Identify which cell holds the provided text, then report its [x, y] central coordinate. 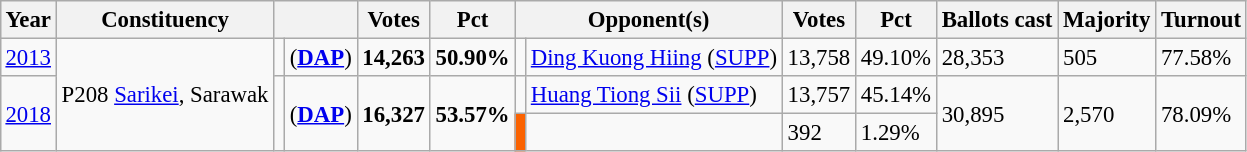
77.58% [1202, 57]
49.10% [896, 57]
53.57% [472, 114]
50.90% [472, 57]
Majority [1107, 20]
Ding Kuong Hiing (SUPP) [654, 57]
Constituency [165, 20]
2,570 [1107, 114]
16,327 [394, 114]
Turnout [1202, 20]
P208 Sarikei, Sarawak [165, 94]
14,263 [394, 57]
2018 [28, 114]
1.29% [896, 133]
505 [1107, 57]
13,758 [818, 57]
30,895 [996, 114]
28,353 [996, 57]
Year [28, 20]
Ballots cast [996, 20]
78.09% [1202, 114]
2013 [28, 57]
392 [818, 133]
13,757 [818, 95]
Huang Tiong Sii (SUPP) [654, 95]
Opponent(s) [648, 20]
45.14% [896, 95]
